Find where the given text appears and provide that cell's center as [x, y] coordinate. 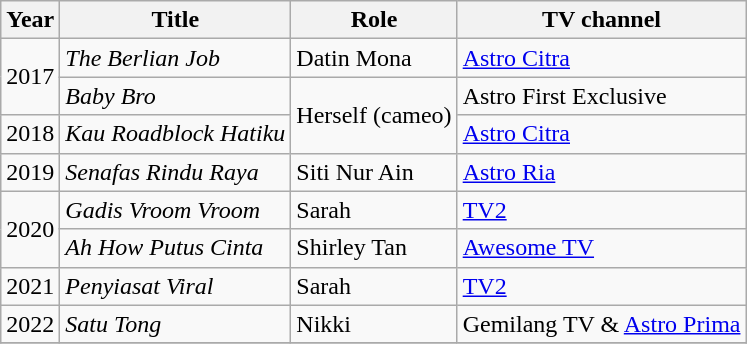
Nikki [374, 324]
2021 [30, 286]
Role [374, 20]
2017 [30, 77]
Kau Roadblock Hatiku [176, 134]
Herself (cameo) [374, 115]
Astro Ria [602, 172]
2020 [30, 229]
TV channel [602, 20]
Siti Nur Ain [374, 172]
Astro First Exclusive [602, 96]
Gemilang TV & Astro Prima [602, 324]
2022 [30, 324]
Senafas Rindu Raya [176, 172]
Shirley Tan [374, 248]
Satu Tong [176, 324]
Datin Mona [374, 58]
The Berlian Job [176, 58]
Title [176, 20]
Baby Bro [176, 96]
Penyiasat Viral [176, 286]
Ah How Putus Cinta [176, 248]
2018 [30, 134]
2019 [30, 172]
Gadis Vroom Vroom [176, 210]
Awesome TV [602, 248]
Year [30, 20]
